Capture the cell that displays the provided text and extract its (x, y) central coordinate. 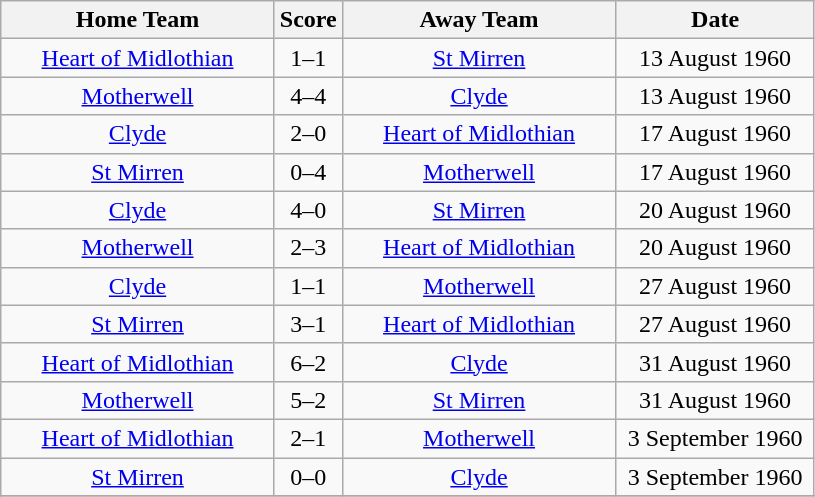
Date (716, 20)
3–1 (308, 324)
0–4 (308, 172)
6–2 (308, 362)
2–1 (308, 438)
Home Team (138, 20)
0–0 (308, 477)
2–3 (308, 248)
5–2 (308, 400)
2–0 (308, 134)
Away Team (479, 20)
4–0 (308, 210)
4–4 (308, 96)
Score (308, 20)
